Return [X, Y] of the center of cell containing provided text 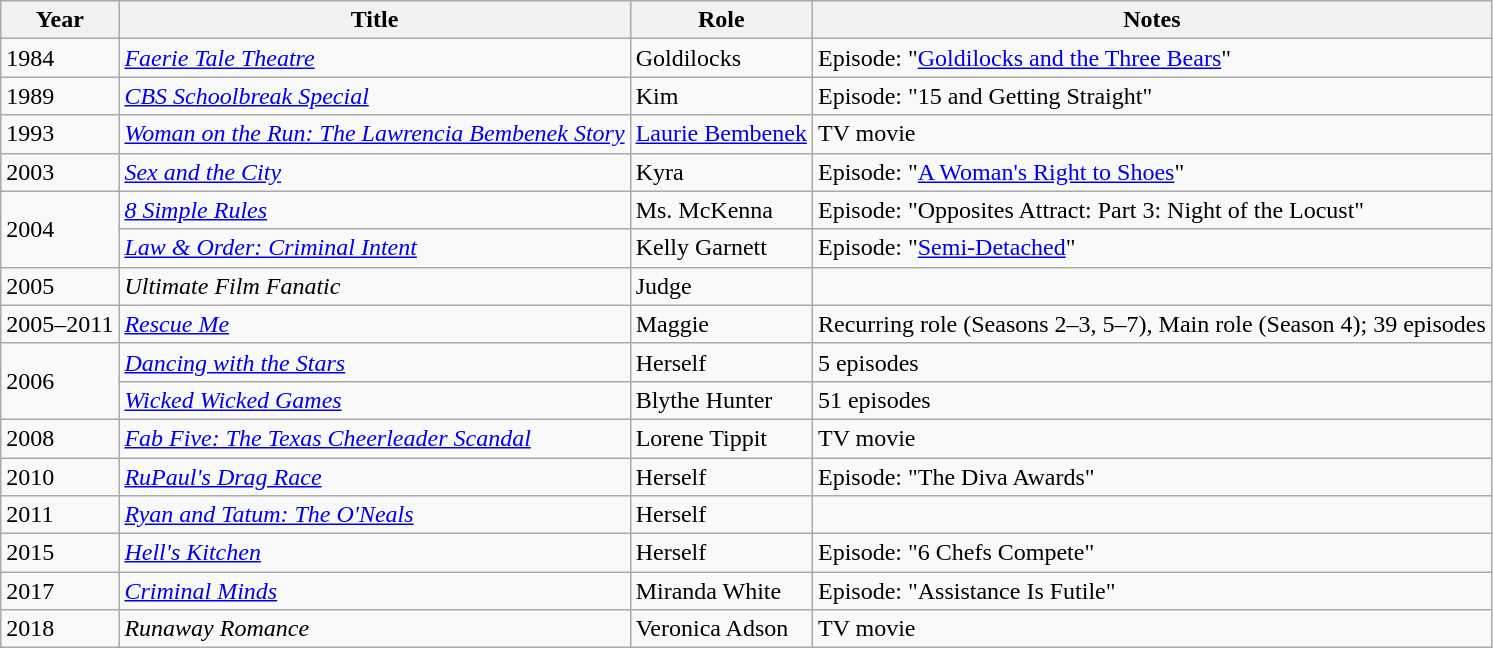
Miranda White [721, 591]
2008 [60, 438]
Wicked Wicked Games [374, 400]
Ryan and Tatum: The O'Neals [374, 515]
Goldilocks [721, 58]
Hell's Kitchen [374, 553]
Episode: "Assistance Is Futile" [1152, 591]
Judge [721, 286]
Episode: "Opposites Attract: Part 3: Night of the Locust" [1152, 210]
RuPaul's Drag Race [374, 477]
Year [60, 20]
Kyra [721, 172]
Law & Order: Criminal Intent [374, 248]
8 Simple Rules [374, 210]
2015 [60, 553]
2006 [60, 381]
Laurie Bembenek [721, 134]
1984 [60, 58]
Ultimate Film Fanatic [374, 286]
Recurring role (Seasons 2–3, 5–7), Main role (Season 4); 39 episodes [1152, 324]
Title [374, 20]
Faerie Tale Theatre [374, 58]
Rescue Me [374, 324]
2005 [60, 286]
Episode: "The Diva Awards" [1152, 477]
Kim [721, 96]
Notes [1152, 20]
Ms. McKenna [721, 210]
Woman on the Run: The Lawrencia Bembenek Story [374, 134]
2003 [60, 172]
1989 [60, 96]
2005–2011 [60, 324]
2018 [60, 629]
Episode: "A Woman's Right to Shoes" [1152, 172]
Lorene Tippit [721, 438]
2004 [60, 229]
Runaway Romance [374, 629]
Veronica Adson [721, 629]
1993 [60, 134]
Episode: "6 Chefs Compete" [1152, 553]
2010 [60, 477]
Sex and the City [374, 172]
Role [721, 20]
Dancing with the Stars [374, 362]
CBS Schoolbreak Special [374, 96]
Episode: "15 and Getting Straight" [1152, 96]
2017 [60, 591]
5 episodes [1152, 362]
Episode: "Goldilocks and the Three Bears" [1152, 58]
2011 [60, 515]
51 episodes [1152, 400]
Maggie [721, 324]
Kelly Garnett [721, 248]
Blythe Hunter [721, 400]
Criminal Minds [374, 591]
Fab Five: The Texas Cheerleader Scandal [374, 438]
Episode: "Semi-Detached" [1152, 248]
